Locate the cell with the specified text and output its [x, y] center coordinate. 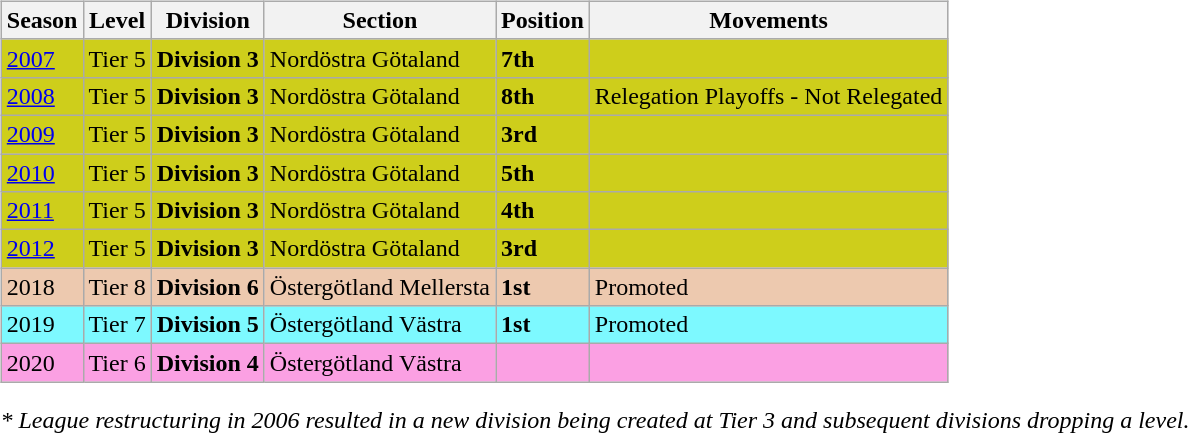
Position [543, 20]
Östergötland Mellersta [380, 287]
Season [42, 20]
Division [208, 20]
2011 [42, 211]
7th [543, 58]
Division 6 [208, 287]
2007 [42, 58]
Section [380, 20]
Tier 6 [117, 363]
2020 [42, 363]
2019 [42, 325]
Division 5 [208, 325]
Tier 7 [117, 325]
2009 [42, 134]
4th [543, 211]
Division 4 [208, 363]
5th [543, 173]
Tier 8 [117, 287]
2018 [42, 287]
8th [543, 96]
Movements [768, 20]
2008 [42, 96]
Level [117, 20]
2010 [42, 173]
2012 [42, 249]
Relegation Playoffs - Not Relegated [768, 96]
